Search for the cell housing the specified text and yield its [X, Y] center coordinate. 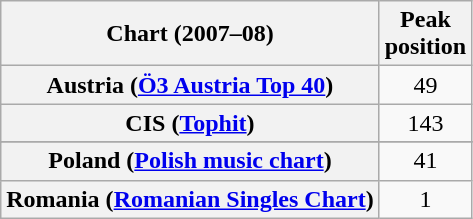
Peak position [425, 34]
49 [425, 85]
Poland (Polish music chart) [190, 161]
1 [425, 199]
CIS (Tophit) [190, 123]
41 [425, 161]
Romania (Romanian Singles Chart) [190, 199]
143 [425, 123]
Chart (2007–08) [190, 34]
Austria (Ö3 Austria Top 40) [190, 85]
